Output the (X, Y) coordinate of the center of the cell containing the given text.  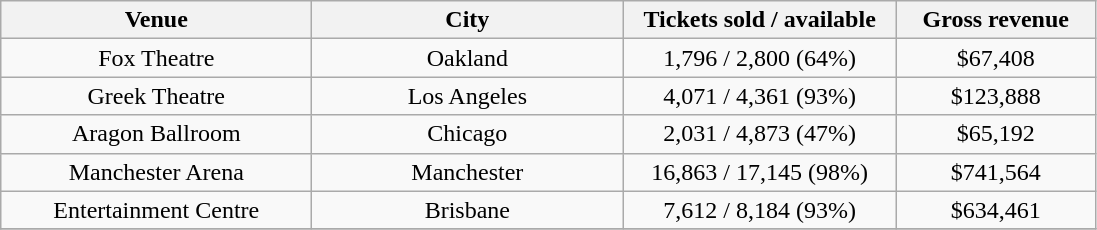
$65,192 (996, 134)
Manchester (468, 172)
$67,408 (996, 58)
Entertainment Centre (156, 210)
Manchester Arena (156, 172)
Aragon Ballroom (156, 134)
Fox Theatre (156, 58)
Venue (156, 20)
Chicago (468, 134)
Brisbane (468, 210)
Oakland (468, 58)
Gross revenue (996, 20)
16,863 / 17,145 (98%) (760, 172)
Tickets sold / available (760, 20)
$634,461 (996, 210)
Greek Theatre (156, 96)
$741,564 (996, 172)
2,031 / 4,873 (47%) (760, 134)
Los Angeles (468, 96)
1,796 / 2,800 (64%) (760, 58)
$123,888 (996, 96)
7,612 / 8,184 (93%) (760, 210)
4,071 / 4,361 (93%) (760, 96)
City (468, 20)
